Extract the [x, y] coordinate from the center of the cell holding the provided text.  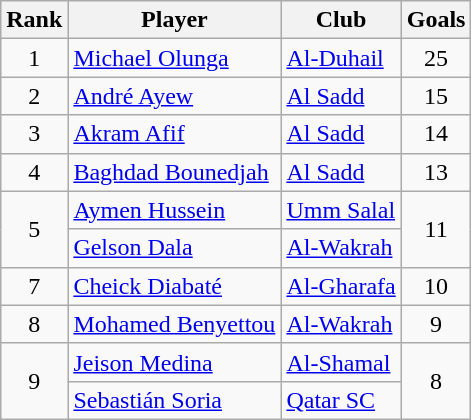
Player [174, 20]
André Ayew [174, 96]
Al-Shamal [341, 362]
7 [34, 286]
10 [436, 286]
15 [436, 96]
Goals [436, 20]
14 [436, 134]
25 [436, 58]
Al-Duhail [341, 58]
Aymen Hussein [174, 210]
Akram Afif [174, 134]
3 [34, 134]
Club [341, 20]
Al-Gharafa [341, 286]
Baghdad Bounedjah [174, 172]
Mohamed Benyettou [174, 324]
Rank [34, 20]
Sebastián Soria [174, 400]
13 [436, 172]
Umm Salal [341, 210]
Cheick Diabaté [174, 286]
5 [34, 229]
11 [436, 229]
Gelson Dala [174, 248]
2 [34, 96]
Michael Olunga [174, 58]
Jeison Medina [174, 362]
4 [34, 172]
1 [34, 58]
Qatar SC [341, 400]
